For the text-containing cell, return its midpoint in (x, y) coordinate format. 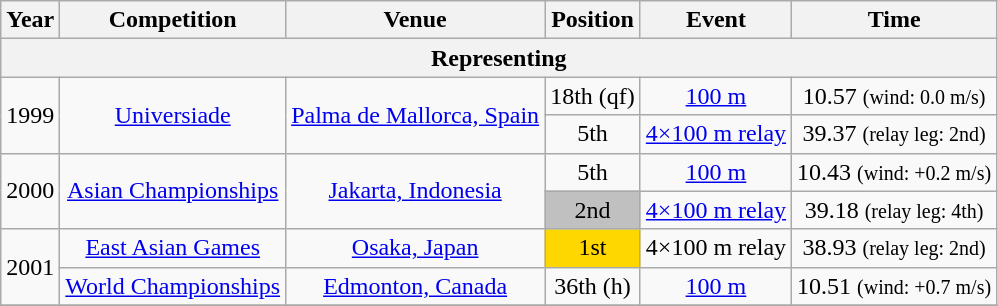
Competition (173, 20)
38.93 (relay leg: 2nd) (894, 248)
East Asian Games (173, 248)
Representing (499, 58)
Palma de Mallorca, Spain (416, 115)
2nd (593, 210)
Venue (416, 20)
39.18 (relay leg: 4th) (894, 210)
Universiade (173, 115)
10.57 (wind: 0.0 m/s) (894, 96)
Edmonton, Canada (416, 286)
10.51 (wind: +0.7 m/s) (894, 286)
1st (593, 248)
Position (593, 20)
39.37 (relay leg: 2nd) (894, 134)
Asian Championships (173, 191)
Event (716, 20)
Jakarta, Indonesia (416, 191)
18th (qf) (593, 96)
World Championships (173, 286)
2001 (30, 267)
1999 (30, 115)
36th (h) (593, 286)
Time (894, 20)
Year (30, 20)
10.43 (wind: +0.2 m/s) (894, 172)
2000 (30, 191)
Osaka, Japan (416, 248)
